Search for the cell housing the specified text and yield its (x, y) center coordinate. 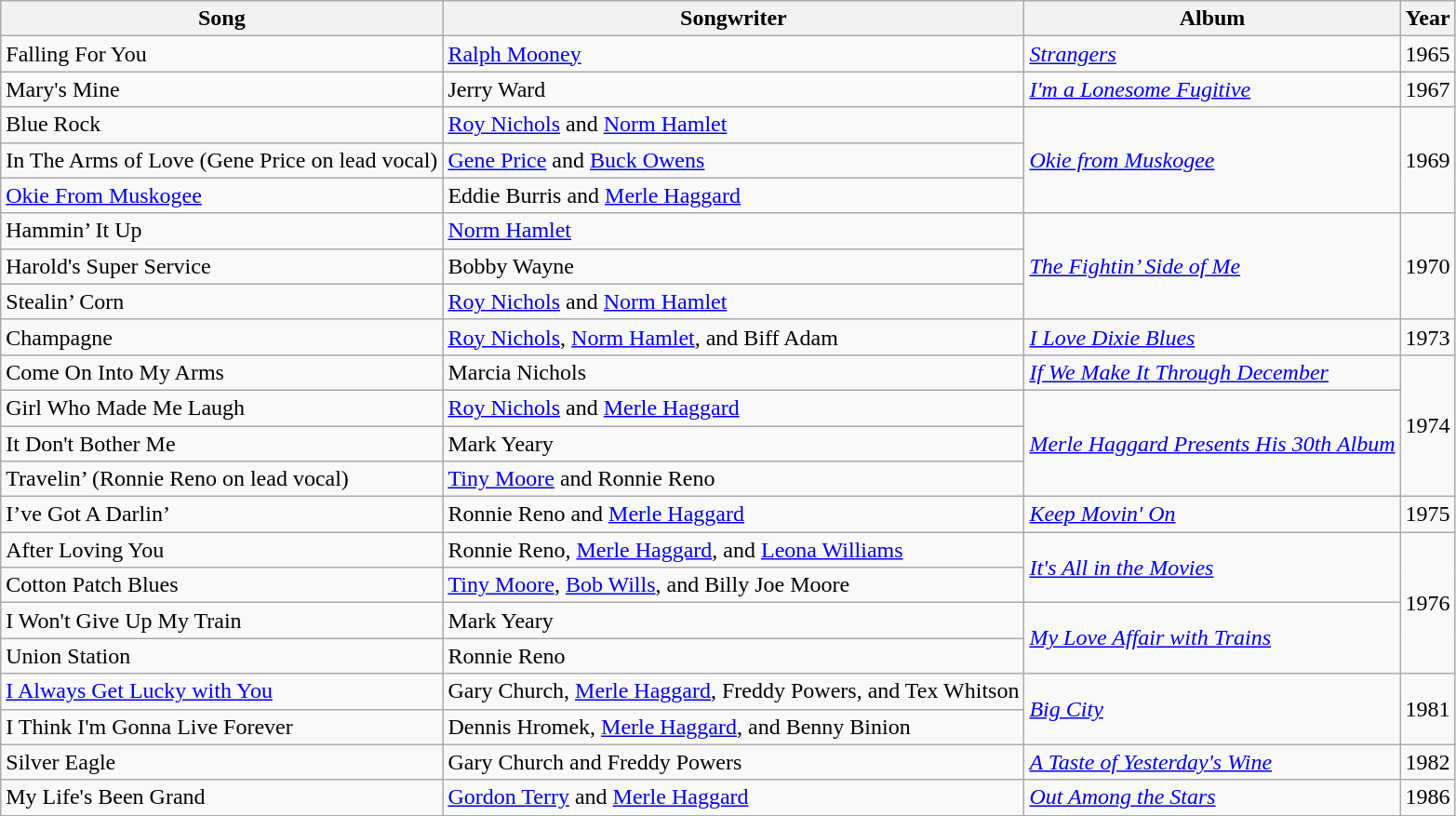
1976 (1427, 603)
Merle Haggard Presents His 30th Album (1212, 443)
Roy Nichols, Norm Hamlet, and Biff Adam (733, 337)
Eddie Burris and Merle Haggard (733, 195)
In The Arms of Love (Gene Price on lead vocal) (221, 160)
My Love Affair with Trains (1212, 638)
I Think I'm Gonna Live Forever (221, 727)
Big City (1212, 709)
Gary Church and Freddy Powers (733, 762)
Cotton Patch Blues (221, 585)
Out Among the Stars (1212, 797)
Ronnie Reno, Merle Haggard, and Leona Williams (733, 550)
Album (1212, 19)
Ronnie Reno and Merle Haggard (733, 515)
Norm Hamlet (733, 231)
Mary's Mine (221, 89)
I Won't Give Up My Train (221, 621)
Roy Nichols and Merle Haggard (733, 408)
Tiny Moore, Bob Wills, and Billy Joe Moore (733, 585)
1975 (1427, 515)
1982 (1427, 762)
Ronnie Reno (733, 656)
I'm a Lonesome Fugitive (1212, 89)
1969 (1427, 160)
The Fightin’ Side of Me (1212, 266)
Year (1427, 19)
Union Station (221, 656)
If We Make It Through December (1212, 372)
After Loving You (221, 550)
My Life's Been Grand (221, 797)
Hammin’ It Up (221, 231)
Song (221, 19)
1967 (1427, 89)
1973 (1427, 337)
I Love Dixie Blues (1212, 337)
1986 (1427, 797)
It's All in the Movies (1212, 568)
It Don't Bother Me (221, 444)
Blue Rock (221, 125)
Bobby Wayne (733, 266)
Marcia Nichols (733, 372)
I’ve Got A Darlin’ (221, 515)
Girl Who Made Me Laugh (221, 408)
Strangers (1212, 54)
Gordon Terry and Merle Haggard (733, 797)
Dennis Hromek, Merle Haggard, and Benny Binion (733, 727)
Silver Eagle (221, 762)
Tiny Moore and Ronnie Reno (733, 479)
Travelin’ (Ronnie Reno on lead vocal) (221, 479)
Harold's Super Service (221, 266)
Stealin’ Corn (221, 301)
Songwriter (733, 19)
Ralph Mooney (733, 54)
Jerry Ward (733, 89)
Falling For You (221, 54)
I Always Get Lucky with You (221, 691)
Okie from Muskogee (1212, 160)
Gary Church, Merle Haggard, Freddy Powers, and Tex Whitson (733, 691)
1965 (1427, 54)
Champagne (221, 337)
Gene Price and Buck Owens (733, 160)
1981 (1427, 709)
A Taste of Yesterday's Wine (1212, 762)
Okie From Muskogee (221, 195)
1974 (1427, 425)
Come On Into My Arms (221, 372)
Keep Movin' On (1212, 515)
1970 (1427, 266)
